From the cell containing the given text, extract its center point as [X, Y] coordinate. 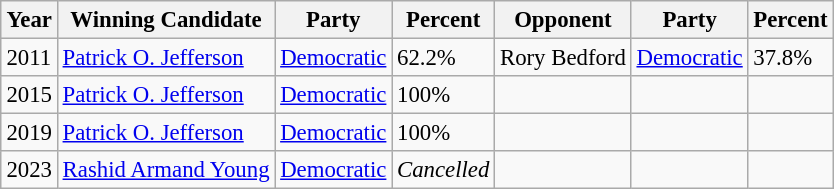
62.2% [444, 57]
Cancelled [444, 170]
Year [29, 20]
2011 [29, 57]
Winning Candidate [166, 20]
Rory Bedford [564, 57]
37.8% [790, 57]
2015 [29, 95]
Rashid Armand Young [166, 170]
Opponent [564, 20]
2023 [29, 170]
2019 [29, 133]
